Return (X, Y) of the center of cell containing provided text 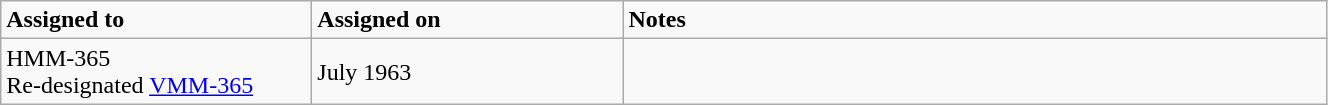
Assigned to (156, 20)
HMM-365Re-designated VMM-365 (156, 72)
July 1963 (468, 72)
Notes (975, 20)
Assigned on (468, 20)
